For the text-containing cell, return its midpoint in (x, y) coordinate format. 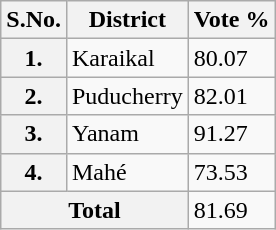
Mahé (127, 172)
82.01 (232, 96)
Vote % (232, 20)
80.07 (232, 58)
2. (34, 96)
73.53 (232, 172)
Puducherry (127, 96)
91.27 (232, 134)
Total (94, 210)
S.No. (34, 20)
3. (34, 134)
81.69 (232, 210)
Yanam (127, 134)
District (127, 20)
1. (34, 58)
Karaikal (127, 58)
4. (34, 172)
